Identify which cell holds the provided text, then report its [x, y] central coordinate. 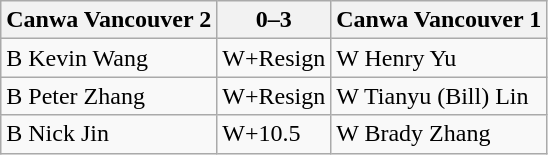
Canwa Vancouver 1 [439, 20]
B Kevin Wang [109, 58]
B Peter Zhang [109, 96]
W Brady Zhang [439, 134]
W+10.5 [274, 134]
Canwa Vancouver 2 [109, 20]
W Tianyu (Bill) Lin [439, 96]
0–3 [274, 20]
W Henry Yu [439, 58]
B Nick Jin [109, 134]
